Provide the (x, y) coordinate of the cell's center where the given text is located.  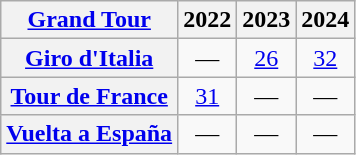
26 (266, 58)
Vuelta a España (90, 134)
Grand Tour (90, 20)
31 (208, 96)
2023 (266, 20)
32 (326, 58)
Giro d'Italia (90, 58)
2022 (208, 20)
Tour de France (90, 96)
2024 (326, 20)
